From the cell containing the given text, extract its center point as [X, Y] coordinate. 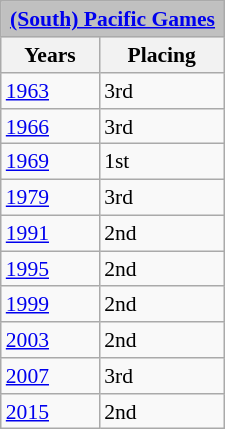
1963 [50, 91]
1991 [50, 233]
2003 [50, 340]
Placing [162, 55]
1966 [50, 126]
1st [162, 162]
1999 [50, 304]
Years [50, 55]
2007 [50, 376]
2015 [50, 411]
1969 [50, 162]
1979 [50, 197]
(South) Pacific Games [113, 19]
1995 [50, 269]
